Output the [x, y] coordinate of the center of the cell containing the given text.  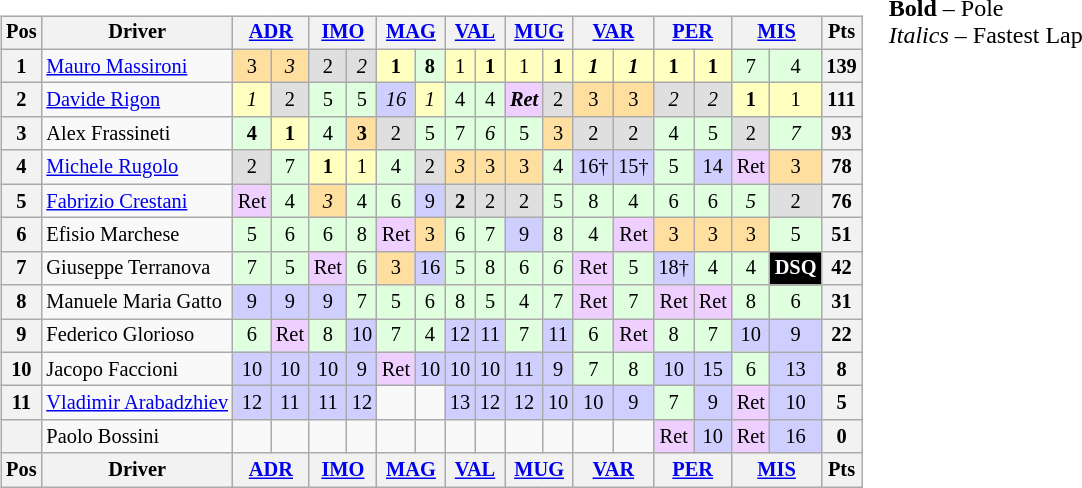
42 [841, 268]
111 [841, 100]
Efisio Marchese [136, 235]
Manuele Maria Gatto [136, 302]
18† [674, 268]
Michele Rugolo [136, 167]
78 [841, 167]
15 [713, 369]
Davide Rigon [136, 100]
22 [841, 336]
51 [841, 235]
139 [841, 66]
Paolo Bossini [136, 437]
16† [593, 167]
Alex Frassineti [136, 134]
93 [841, 134]
Giuseppe Terranova [136, 268]
Federico Glorioso [136, 336]
Jacopo Faccioni [136, 369]
31 [841, 302]
Mauro Massironi [136, 66]
DSQ [796, 268]
Fabrizio Crestani [136, 201]
15† [633, 167]
76 [841, 201]
Vladimir Arabadzhiev [136, 403]
0 [841, 437]
14 [713, 167]
